Detect which cell encompasses the target text, then output its [x, y] center coordinate. 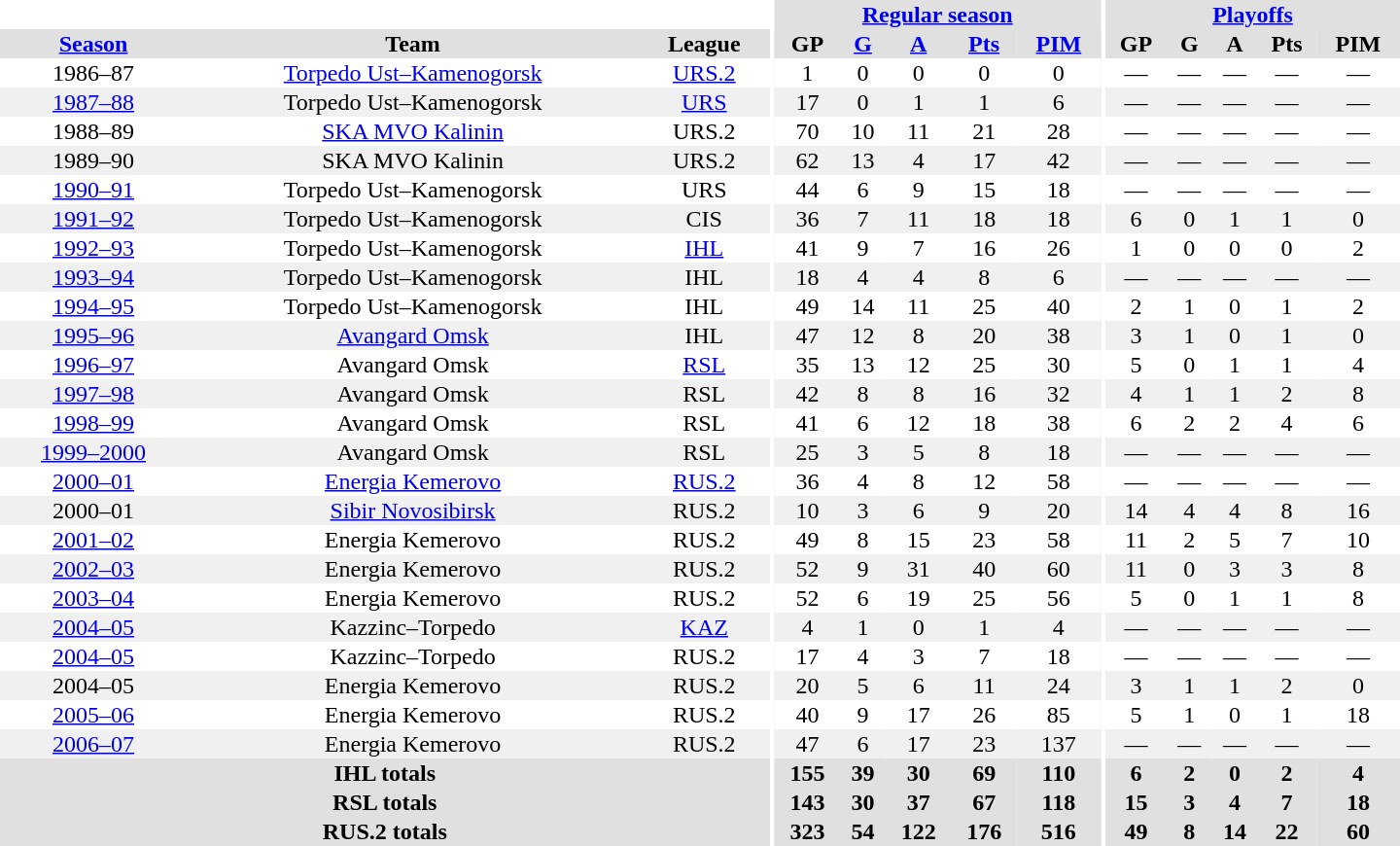
137 [1059, 744]
118 [1059, 802]
32 [1059, 394]
1986–87 [93, 73]
Regular season [937, 15]
KAZ [704, 627]
1991–92 [93, 219]
1993–94 [93, 277]
RSL totals [385, 802]
39 [863, 773]
CIS [704, 219]
122 [919, 831]
IHL totals [385, 773]
22 [1287, 831]
1988–89 [93, 131]
1992–93 [93, 248]
1997–98 [93, 394]
56 [1059, 598]
69 [984, 773]
1998–99 [93, 423]
Sibir Novosibirsk [412, 511]
37 [919, 802]
1996–97 [93, 365]
2002–03 [93, 569]
31 [919, 569]
54 [863, 831]
Team [412, 44]
1990–91 [93, 190]
1994–95 [93, 306]
176 [984, 831]
70 [808, 131]
19 [919, 598]
85 [1059, 715]
League [704, 44]
1989–90 [93, 160]
44 [808, 190]
21 [984, 131]
155 [808, 773]
323 [808, 831]
143 [808, 802]
Playoffs [1252, 15]
24 [1059, 686]
110 [1059, 773]
2001–02 [93, 540]
Season [93, 44]
35 [808, 365]
516 [1059, 831]
2006–07 [93, 744]
1995–96 [93, 335]
1999–2000 [93, 452]
1987–88 [93, 102]
67 [984, 802]
62 [808, 160]
2003–04 [93, 598]
2005–06 [93, 715]
RUS.2 totals [385, 831]
28 [1059, 131]
